Extract the (x, y) coordinate from the center of the cell holding the provided text.  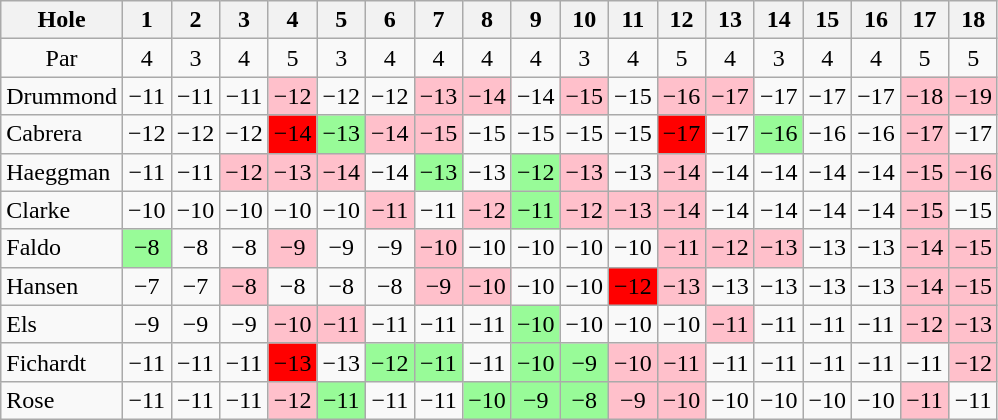
1 (146, 20)
−18 (924, 96)
7 (438, 20)
Hansen (62, 286)
17 (924, 20)
11 (634, 20)
8 (488, 20)
Clarke (62, 210)
Cabrera (62, 134)
Haeggman (62, 172)
2 (196, 20)
−19 (974, 96)
Hole (62, 20)
Faldo (62, 248)
9 (536, 20)
15 (828, 20)
6 (390, 20)
Drummond (62, 96)
16 (876, 20)
Els (62, 324)
Par (62, 58)
13 (730, 20)
Fichardt (62, 362)
10 (584, 20)
Rose (62, 400)
18 (974, 20)
14 (778, 20)
12 (682, 20)
